Search for the cell housing the specified text and yield its (X, Y) center coordinate. 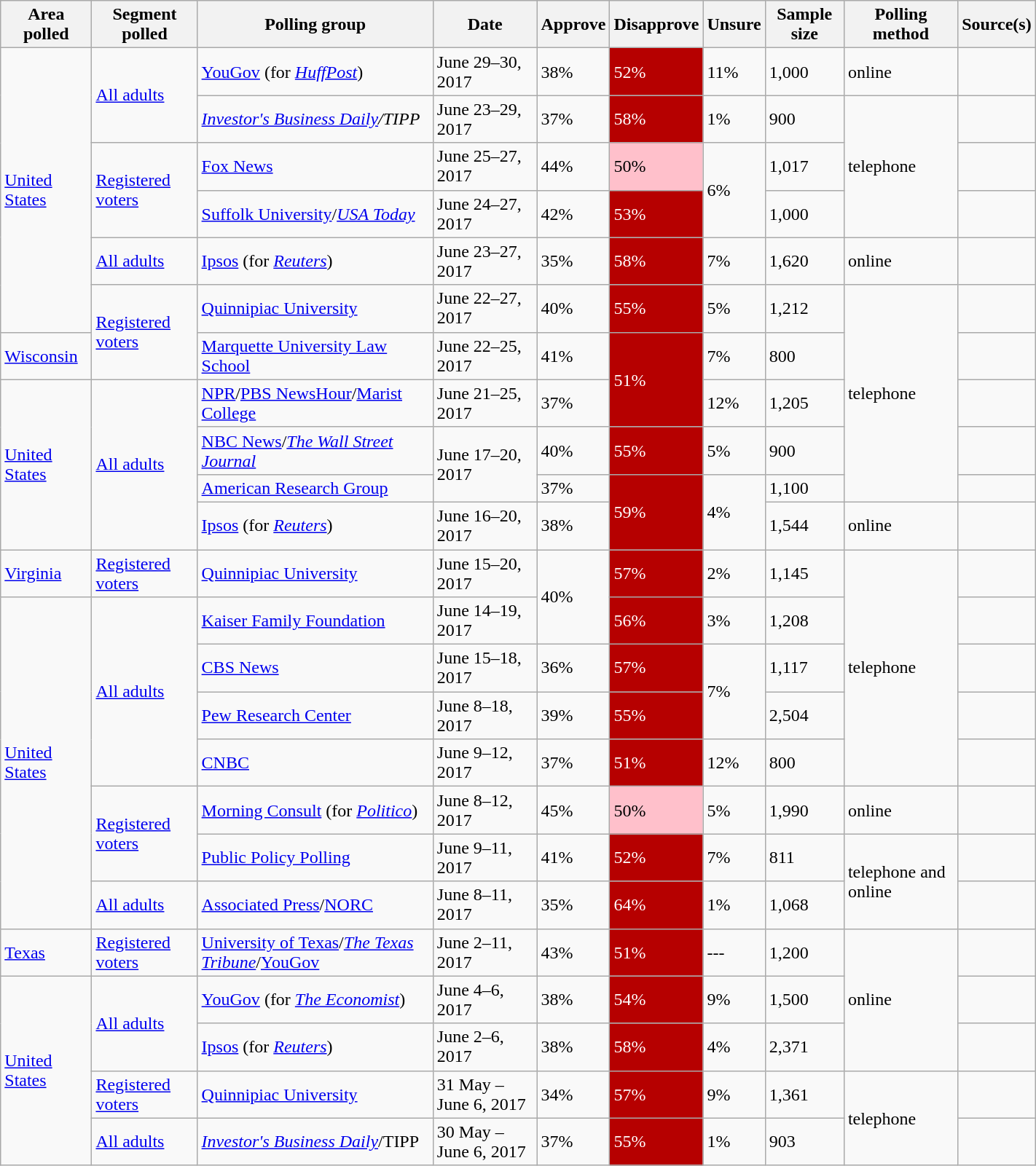
June 22–25, 2017 (485, 355)
June 22–27, 2017 (485, 309)
Marquette University Law School (315, 355)
1,117 (804, 669)
June 21–25, 2017 (485, 403)
54% (656, 999)
3% (734, 621)
2,371 (804, 1047)
1,620 (804, 261)
Suffolk University/USA Today (315, 214)
1,200 (804, 953)
1,205 (804, 403)
Associated Press/NORC (315, 905)
Sample size (804, 25)
June 24–27, 2017 (485, 214)
30 May – June 6, 2017 (485, 1142)
NPR/PBS NewsHour/Marist College (315, 403)
University of Texas/The Texas Tribune/YouGov (315, 953)
1,145 (804, 572)
June 23–27, 2017 (485, 261)
903 (804, 1142)
June 16–20, 2017 (485, 526)
June 25–27, 2017 (485, 166)
2,504 (804, 715)
Virginia (47, 572)
1,068 (804, 905)
Segment polled (144, 25)
--- (734, 953)
44% (573, 166)
1,361 (804, 1094)
Disapprove (656, 25)
11% (734, 71)
June 14–19, 2017 (485, 621)
Pew Research Center (315, 715)
1,208 (804, 621)
YouGov (for HuffPost) (315, 71)
42% (573, 214)
64% (656, 905)
31 May – June 6, 2017 (485, 1094)
Kaiser Family Foundation (315, 621)
YouGov (for The Economist) (315, 999)
CBS News (315, 669)
Area polled (47, 25)
June 4–6, 2017 (485, 999)
June 2–6, 2017 (485, 1047)
2% (734, 572)
Date (485, 25)
June 17–20, 2017 (485, 465)
June 9–11, 2017 (485, 858)
telephone and online (900, 881)
NBC News/The Wall Street Journal (315, 450)
June 8–12, 2017 (485, 810)
56% (656, 621)
June 15–18, 2017 (485, 669)
1,544 (804, 526)
June 9–12, 2017 (485, 763)
CNBC (315, 763)
6% (734, 190)
Wisconsin (47, 355)
36% (573, 669)
43% (573, 953)
811 (804, 858)
45% (573, 810)
1,017 (804, 166)
1,990 (804, 810)
June 23–29, 2017 (485, 119)
June 2–11, 2017 (485, 953)
Approve (573, 25)
1,500 (804, 999)
Polling group (315, 25)
June 29–30, 2017 (485, 71)
Public Policy Polling (315, 858)
Unsure (734, 25)
American Research Group (315, 488)
Source(s) (997, 25)
Fox News (315, 166)
Polling method (900, 25)
June 8–11, 2017 (485, 905)
Morning Consult (for Politico) (315, 810)
June 15–20, 2017 (485, 572)
39% (573, 715)
Texas (47, 953)
53% (656, 214)
1,100 (804, 488)
59% (656, 511)
June 8–18, 2017 (485, 715)
1,212 (804, 309)
34% (573, 1094)
